Scan for the cell matching the given text and deliver its [X, Y] coordinate at center. 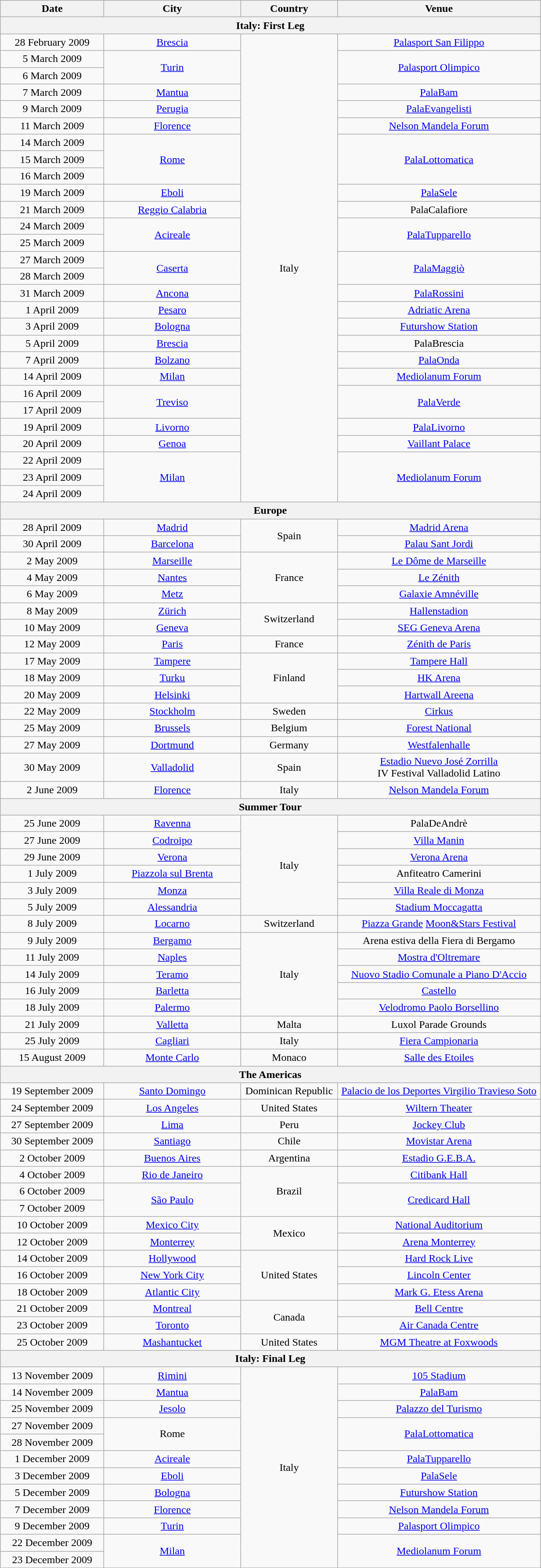
16 April 2009 [52, 393]
27 June 2009 [52, 840]
1 December 2009 [52, 1459]
9 March 2009 [52, 109]
Bell Centre [439, 1309]
15 March 2009 [52, 159]
Montreal [172, 1309]
23 October 2009 [52, 1325]
30 May 2009 [52, 767]
Mostra d'Oltremare [439, 957]
São Paulo [172, 1200]
Pesaro [172, 310]
14 October 2009 [52, 1258]
25 November 2009 [52, 1409]
27 September 2009 [52, 1125]
16 July 2009 [52, 991]
Nuovo Stadio Comunale a Piano D'Accio [439, 974]
19 September 2009 [52, 1091]
Ancona [172, 293]
22 May 2009 [52, 711]
PalaBrescia [439, 343]
20 April 2009 [52, 443]
Mexico City [172, 1225]
Citibank Hall [439, 1175]
Palazzo del Turismo [439, 1409]
Hartwall Areena [439, 694]
21 March 2009 [52, 210]
10 October 2009 [52, 1225]
Italy: Final Leg [270, 1359]
7 April 2009 [52, 360]
Zürich [172, 611]
21 October 2009 [52, 1309]
Rimini [172, 1376]
Luxol Parade Grounds [439, 1024]
Rio de Janeiro [172, 1175]
Madrid [172, 527]
Salle des Etoiles [439, 1058]
Stockholm [172, 711]
15 August 2009 [52, 1058]
Arena estiva della Fiera di Bergamo [439, 940]
Madrid Arena [439, 527]
17 April 2009 [52, 410]
3 December 2009 [52, 1476]
Germany [289, 745]
14 November 2009 [52, 1392]
14 July 2009 [52, 974]
Jockey Club [439, 1125]
Buenos Aires [172, 1158]
Tampere [172, 661]
Dominican Republic [289, 1091]
Livorno [172, 427]
Zénith de Paris [439, 644]
30 September 2009 [52, 1141]
Brussels [172, 728]
Bolzano [172, 360]
PalaVerde [439, 402]
Velodromo Paolo Borsellino [439, 1007]
24 April 2009 [52, 494]
Naples [172, 957]
Estadio Nuevo José ZorrillaIV Festival Valladolid Latino [439, 767]
Monterrey [172, 1241]
27 May 2009 [52, 745]
Caserta [172, 268]
Chile [289, 1141]
Le Zénith [439, 577]
4 October 2009 [52, 1175]
20 May 2009 [52, 694]
Forest National [439, 728]
10 May 2009 [52, 628]
Belgium [289, 728]
6 October 2009 [52, 1191]
22 December 2009 [52, 1543]
Valladolid [172, 767]
Codroipo [172, 840]
18 October 2009 [52, 1292]
21 July 2009 [52, 1024]
7 March 2009 [52, 92]
5 April 2009 [52, 343]
5 July 2009 [52, 907]
Sweden [289, 711]
14 April 2009 [52, 377]
24 September 2009 [52, 1108]
7 December 2009 [52, 1509]
14 March 2009 [52, 142]
Movistar Arena [439, 1141]
Monte Carlo [172, 1058]
7 October 2009 [52, 1208]
Peru [289, 1125]
Summer Tour [270, 807]
Turku [172, 678]
8 July 2009 [52, 924]
City [172, 9]
New York City [172, 1275]
PalaLivorno [439, 427]
Toronto [172, 1325]
6 May 2009 [52, 594]
Piazza Grande Moon&Stars Festival [439, 924]
Nantes [172, 577]
Ravenna [172, 824]
Verona Arena [439, 857]
28 April 2009 [52, 527]
25 July 2009 [52, 1041]
17 May 2009 [52, 661]
Fiera Campionaria [439, 1041]
28 November 2009 [52, 1442]
11 March 2009 [52, 126]
Piazzola sul Brenta [172, 874]
Argentina [289, 1158]
25 March 2009 [52, 243]
Malta [289, 1024]
Monaco [289, 1058]
Atlantic City [172, 1292]
Treviso [172, 402]
Bergamo [172, 940]
PalaMaggiò [439, 268]
The Americas [270, 1074]
Mark G. Etess Arena [439, 1292]
Air Canada Centre [439, 1325]
24 March 2009 [52, 226]
Anfiteatro Camerini [439, 874]
Tampere Hall [439, 661]
Palermo [172, 1007]
Genoa [172, 443]
Canada [289, 1317]
Valletta [172, 1024]
28 February 2009 [52, 42]
Arena Monterrey [439, 1241]
28 March 2009 [52, 276]
Cirkus [439, 711]
11 July 2009 [52, 957]
31 March 2009 [52, 293]
8 May 2009 [52, 611]
Los Angeles [172, 1108]
13 November 2009 [52, 1376]
Hallenstadion [439, 611]
Castello [439, 991]
Perugia [172, 109]
PalaOnda [439, 360]
25 October 2009 [52, 1342]
27 November 2009 [52, 1426]
SEG Geneva Arena [439, 628]
Helsinki [172, 694]
Verona [172, 857]
Mexico [289, 1233]
Villa Reale di Monza [439, 890]
30 April 2009 [52, 544]
12 October 2009 [52, 1241]
12 May 2009 [52, 644]
23 December 2009 [52, 1560]
Venue [439, 9]
1 July 2009 [52, 874]
Lincoln Center [439, 1275]
Barletta [172, 991]
Estadio G.E.B.A. [439, 1158]
1 April 2009 [52, 310]
Palau Sant Jordi [439, 544]
Hollywood [172, 1258]
Paris [172, 644]
Hard Rock Live [439, 1258]
Santiago [172, 1141]
9 July 2009 [52, 940]
3 July 2009 [52, 890]
2 October 2009 [52, 1158]
Westfalenhalle [439, 745]
Brazil [289, 1191]
2 May 2009 [52, 561]
18 July 2009 [52, 1007]
4 May 2009 [52, 577]
PalaRossini [439, 293]
Monza [172, 890]
Geneva [172, 628]
Villa Manin [439, 840]
Lima [172, 1125]
National Auditorium [439, 1225]
9 December 2009 [52, 1526]
Adriatic Arena [439, 310]
Alessandria [172, 907]
Stadium Moccagatta [439, 907]
PalaCalafiore [439, 210]
25 May 2009 [52, 728]
Credicard Hall [439, 1200]
Teramo [172, 974]
Palacio de los Deportes Virgilio Travieso Soto [439, 1091]
MGM Theatre at Foxwoods [439, 1342]
Palasport San Filippo [439, 42]
Finland [289, 678]
16 October 2009 [52, 1275]
Date [52, 9]
PalaEvangelisti [439, 109]
105 Stadium [439, 1376]
Italy: First Leg [270, 25]
Vaillant Palace [439, 443]
18 May 2009 [52, 678]
Barcelona [172, 544]
19 April 2009 [52, 427]
Cagliari [172, 1041]
2 June 2009 [52, 790]
Reggio Calabria [172, 210]
Metz [172, 594]
Locarno [172, 924]
25 June 2009 [52, 824]
6 March 2009 [52, 76]
16 March 2009 [52, 176]
19 March 2009 [52, 192]
23 April 2009 [52, 477]
29 June 2009 [52, 857]
Galaxie Amnéville [439, 594]
HK Arena [439, 678]
Dortmund [172, 745]
Mashantucket [172, 1342]
Country [289, 9]
Marseille [172, 561]
5 December 2009 [52, 1492]
5 March 2009 [52, 59]
PalaDeAndrè [439, 824]
Santo Domingo [172, 1091]
27 March 2009 [52, 260]
22 April 2009 [52, 460]
Wiltern Theater [439, 1108]
Le Dôme de Marseille [439, 561]
3 April 2009 [52, 327]
Europe [270, 511]
Jesolo [172, 1409]
